Extract the [X, Y] coordinate from the center of the cell holding the provided text.  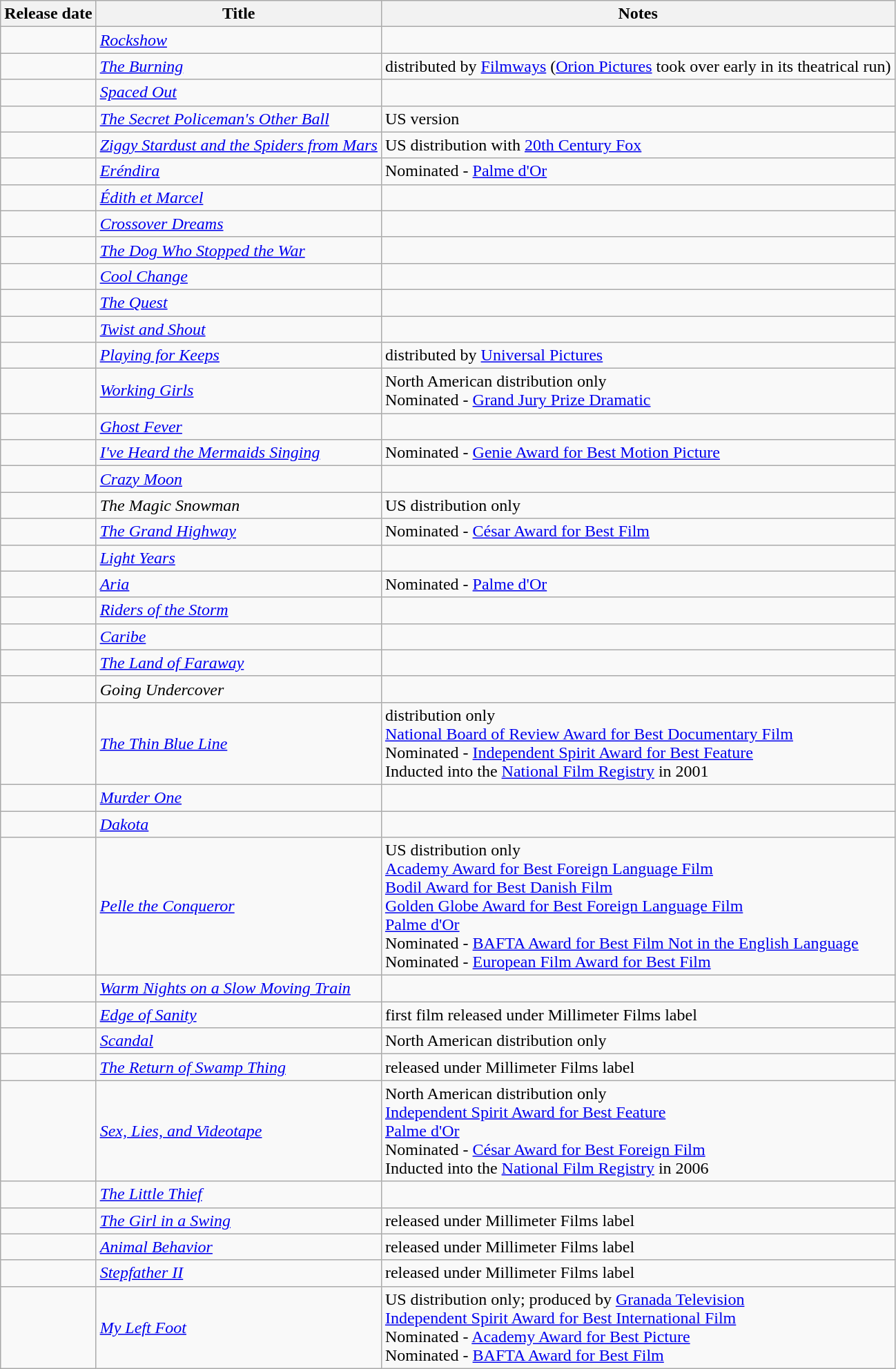
The Quest [239, 302]
Eréndira [239, 171]
Sex, Lies, and Videotape [239, 1131]
The Secret Policeman's Other Ball [239, 119]
Riders of the Storm [239, 610]
Crazy Moon [239, 479]
Crossover Dreams [239, 224]
US version [638, 119]
distributed by Filmways (Orion Pictures took over early in its theatrical run) [638, 66]
The Burning [239, 66]
Spaced Out [239, 93]
The Grand Highway [239, 532]
Murder One [239, 797]
The Return of Swamp Thing [239, 1067]
Animal Behavior [239, 1247]
Pelle the Conqueror [239, 906]
Going Undercover [239, 689]
The Little Thief [239, 1194]
Notes [638, 14]
The Dog Who Stopped the War [239, 250]
Nominated - Genie Award for Best Motion Picture [638, 453]
distributed by Universal Pictures [638, 356]
Nominated - César Award for Best Film [638, 532]
I've Heard the Mermaids Singing [239, 453]
Caribe [239, 637]
The Magic Snowman [239, 505]
My Left Foot [239, 1327]
Cool Change [239, 276]
North American distribution onlyNominated - Grand Jury Prize Dramatic [638, 391]
Twist and Shout [239, 329]
Release date [48, 14]
Rockshow [239, 40]
Playing for Keeps [239, 356]
The Land of Faraway [239, 663]
Title [239, 14]
North American distribution only [638, 1041]
Warm Nights on a Slow Moving Train [239, 989]
The Girl in a Swing [239, 1221]
Ghost Fever [239, 427]
Scandal [239, 1041]
The Thin Blue Line [239, 743]
Edge of Sanity [239, 1015]
Light Years [239, 558]
Working Girls [239, 391]
Stepfather II [239, 1273]
first film released under Millimeter Films label [638, 1015]
US distribution with 20th Century Fox [638, 145]
US distribution only [638, 505]
Dakota [239, 824]
Aria [239, 584]
Ziggy Stardust and the Spiders from Mars [239, 145]
Édith et Marcel [239, 197]
